Return (x, y) of the center of cell containing provided text 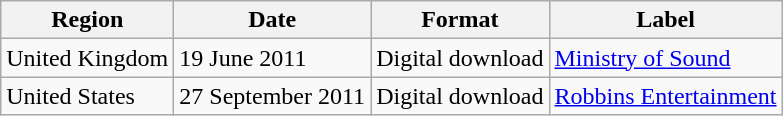
19 June 2011 (272, 58)
Region (88, 20)
Ministry of Sound (666, 58)
United States (88, 96)
Robbins Entertainment (666, 96)
Date (272, 20)
Label (666, 20)
Format (460, 20)
United Kingdom (88, 58)
27 September 2011 (272, 96)
